Search for the cell housing the specified text and yield its (x, y) center coordinate. 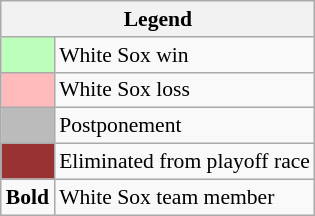
White Sox win (184, 55)
Postponement (184, 126)
White Sox team member (184, 197)
Legend (158, 19)
Bold (28, 197)
White Sox loss (184, 90)
Eliminated from playoff race (184, 162)
